Provide the (x, y) coordinate of the cell's center where the given text is located.  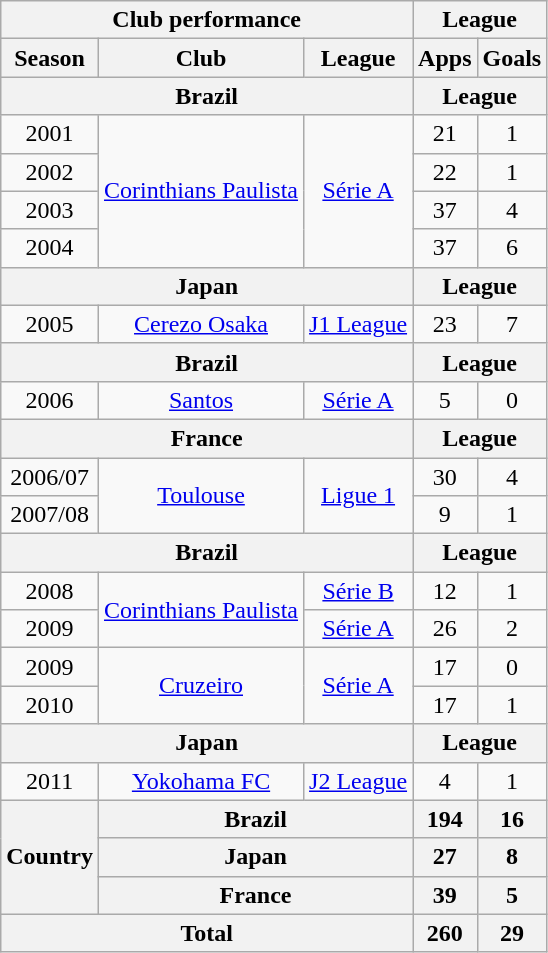
16 (512, 819)
Club performance (207, 20)
21 (445, 134)
Cruzeiro (200, 686)
Apps (445, 58)
2001 (50, 134)
Toulouse (200, 496)
27 (445, 857)
2006 (50, 400)
7 (512, 324)
Santos (200, 400)
2011 (50, 781)
2008 (50, 591)
39 (445, 895)
2006/07 (50, 477)
Série B (358, 591)
Season (50, 58)
2010 (50, 705)
22 (445, 172)
2 (512, 629)
12 (445, 591)
Country (50, 857)
9 (445, 515)
26 (445, 629)
Yokohama FC (200, 781)
2003 (50, 210)
29 (512, 933)
23 (445, 324)
2007/08 (50, 515)
Goals (512, 58)
2005 (50, 324)
2002 (50, 172)
194 (445, 819)
Cerezo Osaka (200, 324)
Total (207, 933)
Club (200, 58)
J2 League (358, 781)
30 (445, 477)
J1 League (358, 324)
6 (512, 248)
Ligue 1 (358, 496)
2004 (50, 248)
8 (512, 857)
260 (445, 933)
